From the cell containing the given text, extract its center point as (x, y) coordinate. 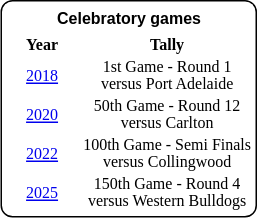
2025 (42, 192)
2018 (42, 75)
50th Game - Round 12versus Carlton (168, 114)
Tally (168, 44)
100th Game - Semi Finalsversus Collingwood (168, 153)
Celebratory games (128, 18)
Year (42, 44)
2020 (42, 114)
2022 (42, 153)
150th Game - Round 4versus Western Bulldogs (168, 192)
1st Game - Round 1versus Port Adelaide (168, 75)
